Determine the [X, Y] coordinate at the center of the cell enclosing the given text.  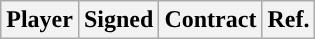
Player [40, 20]
Ref. [288, 20]
Signed [118, 20]
Contract [210, 20]
